Provide the [x, y] coordinate of the cell's center where the given text is located.  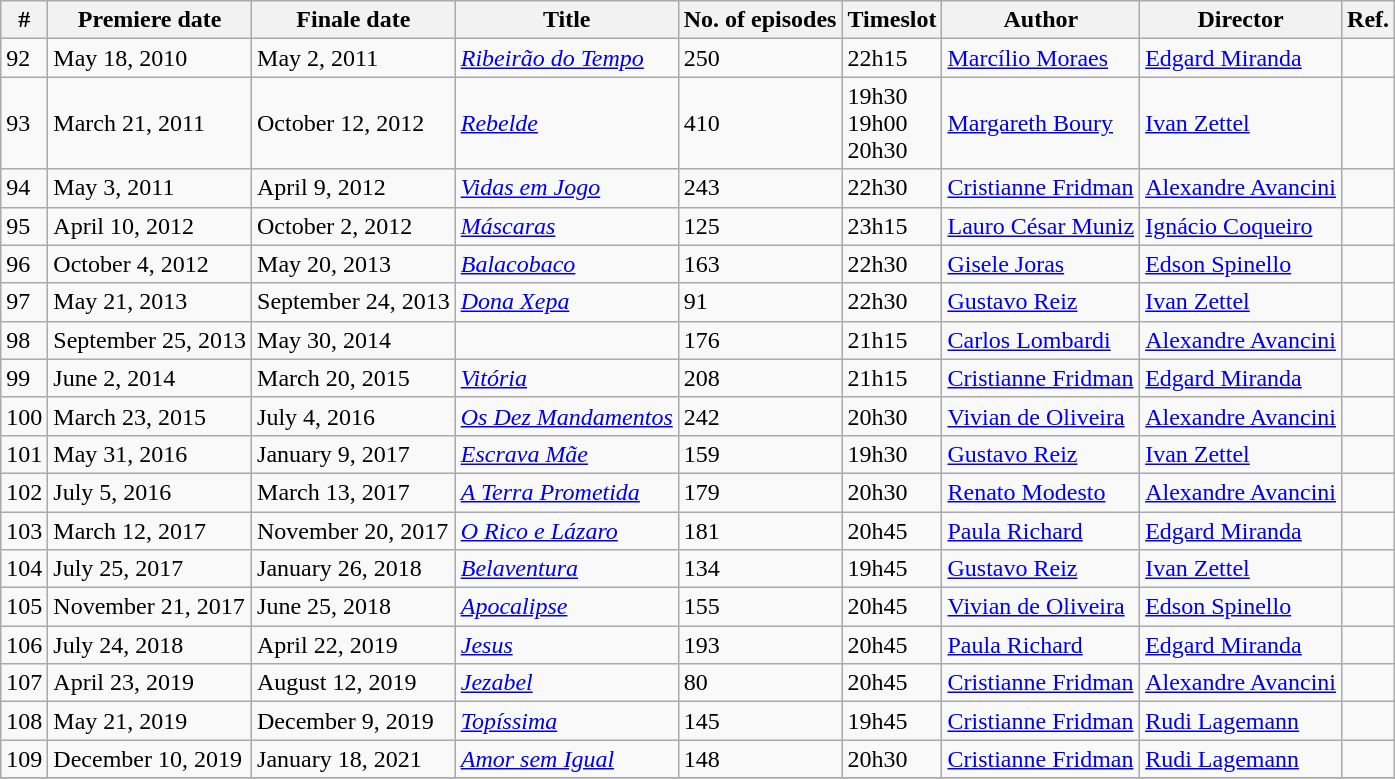
19h30 [892, 454]
# [24, 20]
May 18, 2010 [150, 58]
March 12, 2017 [150, 531]
Belaventura [566, 569]
Marcílio Moraes [1041, 58]
Balacobaco [566, 264]
Lauro César Muniz [1041, 226]
March 13, 2017 [354, 492]
104 [24, 569]
103 [24, 531]
193 [760, 645]
April 9, 2012 [354, 188]
Os Dez Mandamentos [566, 416]
108 [24, 721]
Finale date [354, 20]
159 [760, 454]
94 [24, 188]
June 25, 2018 [354, 607]
Title [566, 20]
176 [760, 340]
July 25, 2017 [150, 569]
Máscaras [566, 226]
Ref. [1368, 20]
May 2, 2011 [354, 58]
May 31, 2016 [150, 454]
242 [760, 416]
Margareth Boury [1041, 123]
243 [760, 188]
April 23, 2019 [150, 683]
106 [24, 645]
181 [760, 531]
19h3019h0020h30 [892, 123]
A Terra Prometida [566, 492]
October 12, 2012 [354, 123]
Author [1041, 20]
105 [24, 607]
Premiere date [150, 20]
Director [1241, 20]
January 9, 2017 [354, 454]
May 20, 2013 [354, 264]
Dona Xepa [566, 302]
95 [24, 226]
107 [24, 683]
December 9, 2019 [354, 721]
O Rico e Lázaro [566, 531]
Jezabel [566, 683]
22h15 [892, 58]
Gisele Joras [1041, 264]
97 [24, 302]
91 [760, 302]
99 [24, 378]
October 4, 2012 [150, 264]
April 10, 2012 [150, 226]
80 [760, 683]
92 [24, 58]
125 [760, 226]
Rebelde [566, 123]
145 [760, 721]
July 24, 2018 [150, 645]
98 [24, 340]
134 [760, 569]
May 21, 2019 [150, 721]
Amor sem Igual [566, 759]
November 21, 2017 [150, 607]
100 [24, 416]
208 [760, 378]
March 23, 2015 [150, 416]
May 21, 2013 [150, 302]
Jesus [566, 645]
Vidas em Jogo [566, 188]
July 4, 2016 [354, 416]
Ignácio Coqueiro [1241, 226]
250 [760, 58]
January 26, 2018 [354, 569]
179 [760, 492]
Escrava Mãe [566, 454]
December 10, 2019 [150, 759]
No. of episodes [760, 20]
May 30, 2014 [354, 340]
109 [24, 759]
Renato Modesto [1041, 492]
October 2, 2012 [354, 226]
March 20, 2015 [354, 378]
96 [24, 264]
September 24, 2013 [354, 302]
148 [760, 759]
Timeslot [892, 20]
July 5, 2016 [150, 492]
Topíssima [566, 721]
Vitória [566, 378]
April 22, 2019 [354, 645]
155 [760, 607]
410 [760, 123]
May 3, 2011 [150, 188]
November 20, 2017 [354, 531]
Ribeirão do Tempo [566, 58]
23h15 [892, 226]
January 18, 2021 [354, 759]
June 2, 2014 [150, 378]
Carlos Lombardi [1041, 340]
163 [760, 264]
August 12, 2019 [354, 683]
93 [24, 123]
102 [24, 492]
September 25, 2013 [150, 340]
March 21, 2011 [150, 123]
101 [24, 454]
Apocalipse [566, 607]
